Return (X, Y) of the center of cell containing provided text 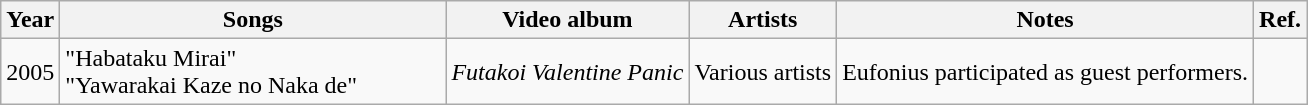
Notes (1046, 20)
Ref. (1280, 20)
Eufonius participated as guest performers. (1046, 72)
Artists (763, 20)
Futakoi Valentine Panic (568, 72)
"Habataku Mirai""Yawarakai Kaze no Naka de" (253, 72)
Songs (253, 20)
2005 (30, 72)
Various artists (763, 72)
Year (30, 20)
Video album (568, 20)
